Determine the (x, y) coordinate at the center of the cell enclosing the given text.  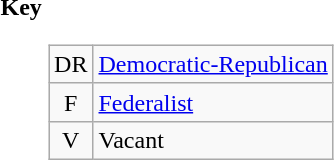
V (71, 140)
Federalist (213, 102)
DR (71, 64)
F (71, 102)
Vacant (213, 140)
Democratic-Republican (213, 64)
